Locate the cell with the specified text and output its [X, Y] center coordinate. 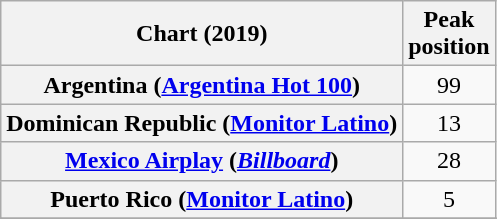
Argentina (Argentina Hot 100) [202, 85]
13 [449, 123]
Dominican Republic (Monitor Latino) [202, 123]
28 [449, 161]
Mexico Airplay (Billboard) [202, 161]
Chart (2019) [202, 34]
Puerto Rico (Monitor Latino) [202, 199]
Peak position [449, 34]
5 [449, 199]
99 [449, 85]
